For the text-containing cell, return its midpoint in (x, y) coordinate format. 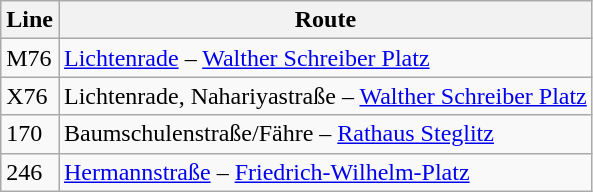
M76 (30, 58)
Line (30, 20)
X76 (30, 96)
Baumschulenstraße/Fähre – Rathaus Steglitz (325, 134)
Hermannstraße – Friedrich-Wilhelm-Platz (325, 172)
170 (30, 134)
Lichtenrade – Walther Schreiber Platz (325, 58)
Lichtenrade, Nahariyastraße – Walther Schreiber Platz (325, 96)
Route (325, 20)
246 (30, 172)
